Pinpoint the cell where the given text exists, returning its [X, Y] midpoint coordinate. 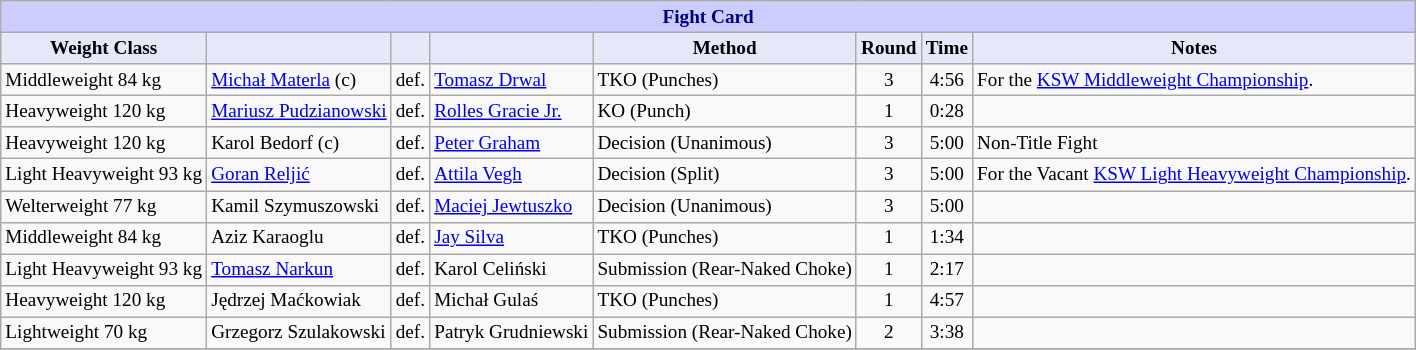
Decision (Split) [725, 175]
Maciej Jewtuszko [512, 206]
Michał Gulaś [512, 301]
Weight Class [104, 48]
Jędrzej Maćkowiak [300, 301]
Patryk Grudniewski [512, 333]
Tomasz Narkun [300, 270]
Non-Title Fight [1194, 143]
3:38 [946, 333]
Tomasz Drwal [512, 80]
Mariusz Pudzianowski [300, 111]
For the Vacant KSW Light Heavyweight Championship. [1194, 175]
Jay Silva [512, 238]
Michał Materla (c) [300, 80]
2:17 [946, 270]
Fight Card [708, 17]
4:56 [946, 80]
Round [888, 48]
Grzegorz Szulakowski [300, 333]
Attila Vegh [512, 175]
Time [946, 48]
Goran Reljić [300, 175]
4:57 [946, 301]
1:34 [946, 238]
Peter Graham [512, 143]
Rolles Gracie Jr. [512, 111]
Kamil Szymuszowski [300, 206]
2 [888, 333]
Notes [1194, 48]
0:28 [946, 111]
For the KSW Middleweight Championship. [1194, 80]
Karol Celiński [512, 270]
Method [725, 48]
KO (Punch) [725, 111]
Lightweight 70 kg [104, 333]
Welterweight 77 kg [104, 206]
Aziz Karaoglu [300, 238]
Karol Bedorf (c) [300, 143]
